Identify which cell holds the provided text, then report its [X, Y] central coordinate. 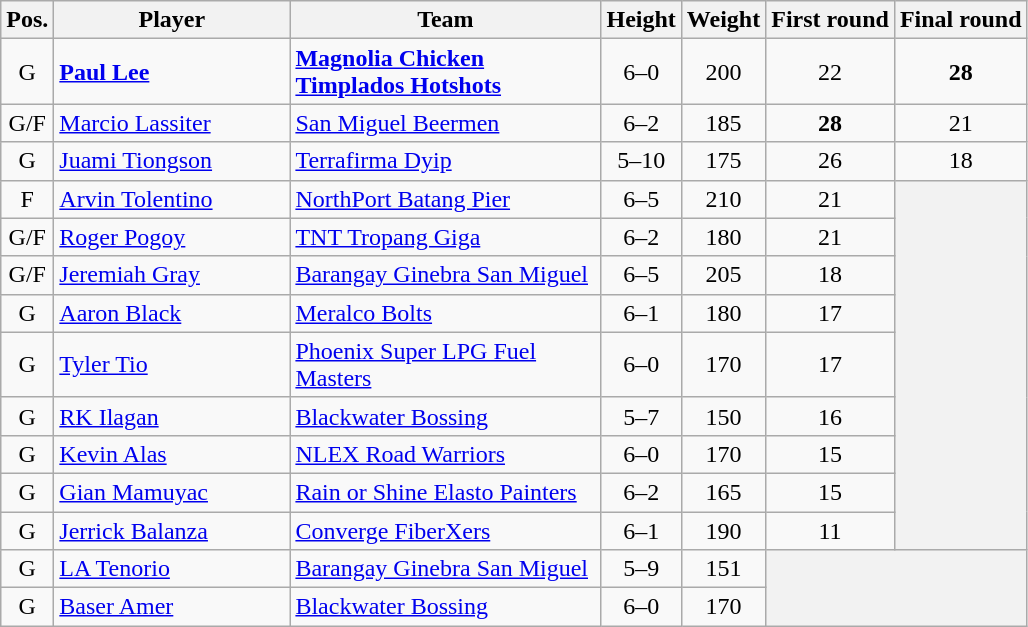
Meralco Bolts [446, 313]
Player [172, 20]
151 [723, 569]
Paul Lee [172, 72]
NorthPort Batang Pier [446, 199]
Jerrick Balanza [172, 531]
5–9 [641, 569]
Magnolia Chicken Timplados Hotshots [446, 72]
185 [723, 123]
Rain or Shine Elasto Painters [446, 492]
Final round [960, 20]
16 [830, 416]
210 [723, 199]
Terrafirma Dyip [446, 161]
Pos. [28, 20]
190 [723, 531]
Aaron Black [172, 313]
Kevin Alas [172, 454]
Team [446, 20]
F [28, 199]
Tyler Tio [172, 364]
Arvin Tolentino [172, 199]
22 [830, 72]
Weight [723, 20]
TNT Tropang Giga [446, 237]
Height [641, 20]
LA Tenorio [172, 569]
5–10 [641, 161]
Roger Pogoy [172, 237]
Marcio Lassiter [172, 123]
Converge FiberXers [446, 531]
RK Ilagan [172, 416]
175 [723, 161]
205 [723, 275]
150 [723, 416]
11 [830, 531]
5–7 [641, 416]
First round [830, 20]
Jeremiah Gray [172, 275]
26 [830, 161]
165 [723, 492]
Baser Amer [172, 607]
Juami Tiongson [172, 161]
NLEX Road Warriors [446, 454]
200 [723, 72]
Gian Mamuyac [172, 492]
San Miguel Beermen [446, 123]
Phoenix Super LPG Fuel Masters [446, 364]
